Extract the [X, Y] coordinate from the center of the cell holding the provided text.  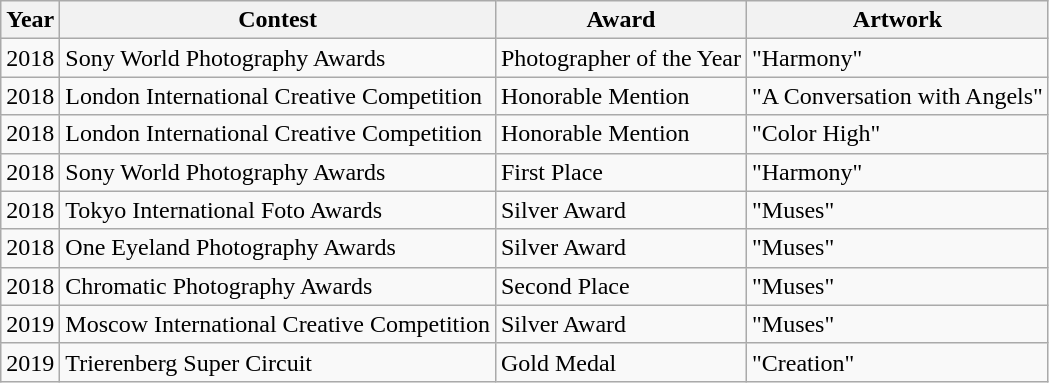
"Creation" [897, 362]
"Color High" [897, 134]
First Place [620, 172]
Chromatic Photography Awards [278, 286]
Award [620, 20]
One Eyeland Photography Awards [278, 248]
Year [30, 20]
Tokyo International Foto Awards [278, 210]
Photographer of the Year [620, 58]
Trierenberg Super Circuit [278, 362]
Moscow International Creative Competition [278, 324]
Contest [278, 20]
Artwork [897, 20]
Gold Medal [620, 362]
"A Conversation with Angels" [897, 96]
Second Place [620, 286]
